From the cell containing the given text, extract its center point as (x, y) coordinate. 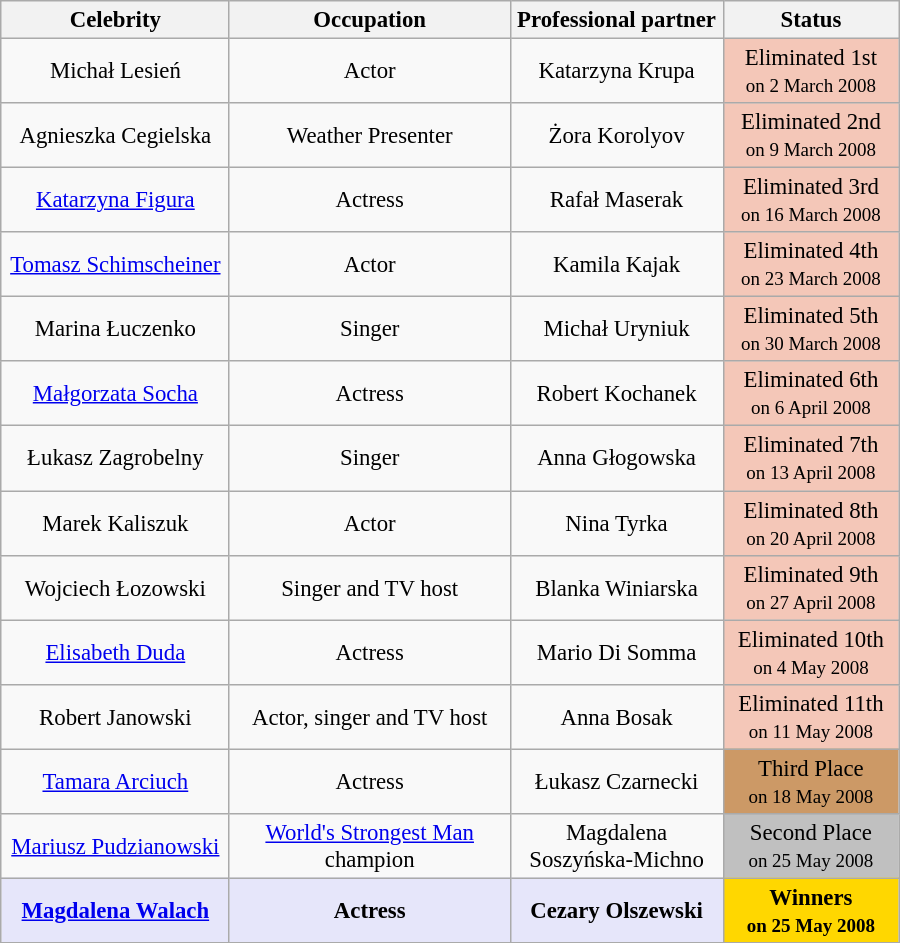
Elisabeth Duda (115, 652)
Rafał Maserak (616, 200)
Tamara Arciuch (115, 782)
Eliminated 2ndon 9 March 2008 (811, 136)
Cezary Olszewski (616, 910)
Winnerson 25 May 2008 (811, 910)
Nina Tyrka (616, 522)
Eliminated 8thon 20 April 2008 (811, 522)
Żora Korolyov (616, 136)
Michał Lesień (115, 70)
Eliminated 7thon 13 April 2008 (811, 458)
Marek Kaliszuk (115, 522)
Celebrity (115, 20)
Tomasz Schimscheiner (115, 264)
Third Placeon 18 May 2008 (811, 782)
World's Strongest Man champion (370, 846)
Mario Di Somma (616, 652)
Occupation (370, 20)
Blanka Winiarska (616, 588)
Mariusz Pudzianowski (115, 846)
Łukasz Zagrobelny (115, 458)
Magdalena Soszyńska-Michno (616, 846)
Anna Bosak (616, 716)
Anna Głogowska (616, 458)
Małgorzata Socha (115, 394)
Eliminated 10thon 4 May 2008 (811, 652)
Eliminated 11thon 11 May 2008 (811, 716)
Magdalena Walach (115, 910)
Agnieszka Cegielska (115, 136)
Wojciech Łozowski (115, 588)
Professional partner (616, 20)
Weather Presenter (370, 136)
Singer and TV host (370, 588)
Eliminated 6thon 6 April 2008 (811, 394)
Eliminated 4thon 23 March 2008 (811, 264)
Robert Kochanek (616, 394)
Second Placeon 25 May 2008 (811, 846)
Kamila Kajak (616, 264)
Eliminated 9thon 27 April 2008 (811, 588)
Eliminated 3rdon 16 March 2008 (811, 200)
Eliminated 5thon 30 March 2008 (811, 330)
Michał Uryniuk (616, 330)
Marina Łuczenko (115, 330)
Katarzyna Krupa (616, 70)
Łukasz Czarnecki (616, 782)
Robert Janowski (115, 716)
Katarzyna Figura (115, 200)
Actor, singer and TV host (370, 716)
Eliminated 1ston 2 March 2008 (811, 70)
Status (811, 20)
